Return the (X, Y) coordinate for the center point of the cell that contains the specified text.  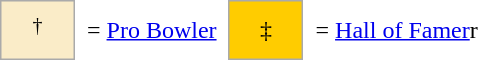
‡ (266, 30)
† (38, 30)
= Pro Bowler (152, 30)
